Pinpoint the cell where the given text exists, returning its [X, Y] midpoint coordinate. 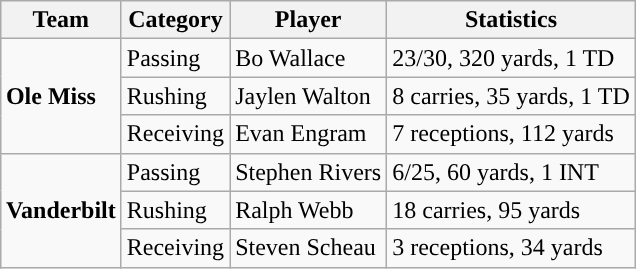
Stephen Rivers [308, 172]
Player [308, 20]
Team [60, 20]
Statistics [512, 20]
18 carries, 95 yards [512, 210]
Bo Wallace [308, 58]
Steven Scheau [308, 248]
Ole Miss [60, 96]
Jaylen Walton [308, 96]
Vanderbilt [60, 210]
6/25, 60 yards, 1 INT [512, 172]
23/30, 320 yards, 1 TD [512, 58]
Ralph Webb [308, 210]
Category [175, 20]
3 receptions, 34 yards [512, 248]
8 carries, 35 yards, 1 TD [512, 96]
Evan Engram [308, 134]
7 receptions, 112 yards [512, 134]
